Provide the [X, Y] coordinate of the cell's center where the given text is located.  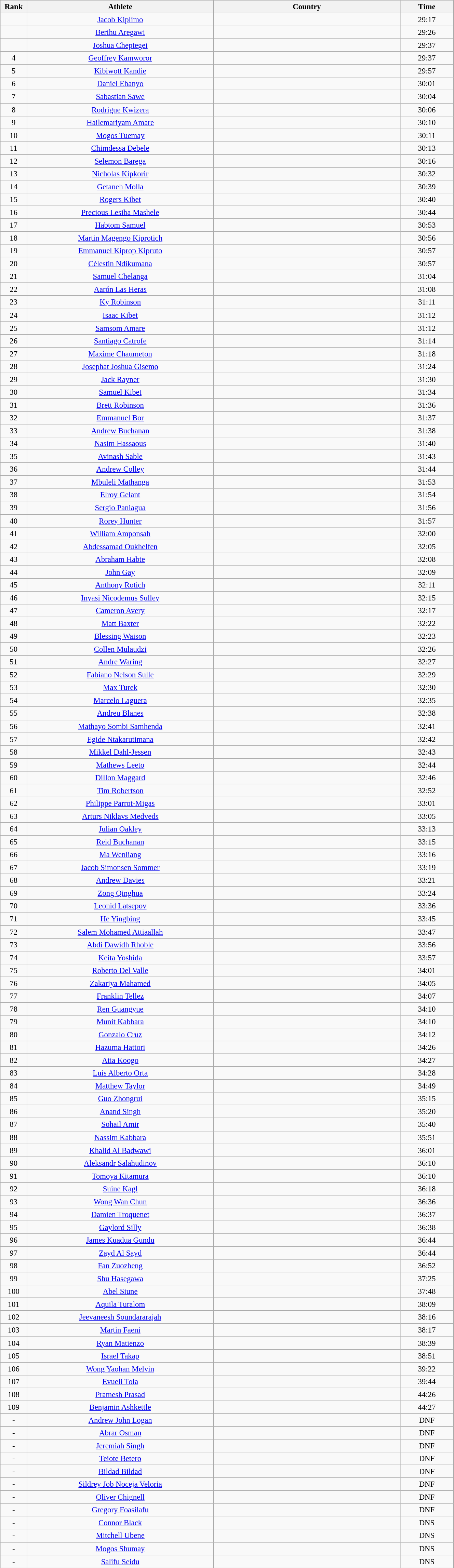
80 [14, 1035]
56 [14, 726]
Guo Zhongrui [120, 1099]
33:16 [427, 855]
Sildrey Job Noceja Veloria [120, 1484]
32:09 [427, 572]
64 [14, 829]
Anthony Rotich [120, 585]
31:37 [427, 418]
30:11 [427, 135]
30:44 [427, 212]
Selemon Barega [120, 161]
Elroy Gelant [120, 495]
31:18 [427, 354]
30:10 [427, 122]
32:27 [427, 662]
13 [14, 174]
21 [14, 276]
34:27 [427, 1060]
Tomoya Kitamura [120, 1176]
30:16 [427, 161]
Aquila Turalom [120, 1305]
85 [14, 1099]
Andrew Buchanan [120, 431]
33:47 [427, 932]
Fabiano Nelson Sulle [120, 675]
30:39 [427, 187]
30 [14, 392]
He Yingbing [120, 919]
William Amponsah [120, 533]
8 [14, 110]
55 [14, 714]
35 [14, 457]
29:26 [427, 32]
Nicholas Kipkorir [120, 174]
38:17 [427, 1330]
34:12 [427, 1035]
32:22 [427, 623]
83 [14, 1073]
34:01 [427, 970]
58 [14, 752]
Chimdessa Debele [120, 148]
33:45 [427, 919]
31:14 [427, 341]
86 [14, 1112]
Franklin Tellez [120, 996]
Berihu Aregawi [120, 32]
17 [14, 225]
5 [14, 71]
36:52 [427, 1266]
33 [14, 431]
Célestin Ndikumana [120, 264]
35:20 [427, 1112]
76 [14, 983]
84 [14, 1086]
44:27 [427, 1407]
Hazuma Hattori [120, 1047]
31:38 [427, 431]
Gaylord Silly [120, 1227]
Sabastian Sawe [120, 97]
23 [14, 302]
32:43 [427, 752]
Fan Zuozheng [120, 1266]
6 [14, 84]
Emmanuel Bor [120, 418]
31:57 [427, 521]
52 [14, 675]
Dillon Maggard [120, 778]
51 [14, 662]
95 [14, 1227]
32 [14, 418]
Samuel Chelanga [120, 276]
31:56 [427, 508]
32:29 [427, 675]
33:13 [427, 829]
26 [14, 341]
Isaac Kibet [120, 315]
29 [14, 379]
33:01 [427, 803]
Zong Qinghua [120, 893]
Arturs Niklavs Medveds [120, 816]
93 [14, 1202]
32:44 [427, 765]
32:42 [427, 739]
Precious Lesiba Mashele [120, 212]
Andrew Colley [120, 469]
19 [14, 251]
96 [14, 1240]
Zakariya Mahamed [120, 983]
Anand Singh [120, 1112]
36:01 [427, 1150]
Tim Robertson [120, 790]
36:36 [427, 1202]
Josephat Joshua Gisemo [120, 367]
Athlete [120, 7]
37:25 [427, 1279]
Connor Black [120, 1523]
Keita Yoshida [120, 958]
Salifu Seidu [120, 1562]
24 [14, 315]
37:48 [427, 1292]
Abrar Osman [120, 1433]
Blessing Waison [120, 636]
79 [14, 1022]
33:56 [427, 945]
90 [14, 1163]
62 [14, 803]
41 [14, 533]
Country [307, 7]
38:39 [427, 1343]
Mathews Leeto [120, 765]
35:40 [427, 1125]
45 [14, 585]
34:28 [427, 1073]
Egide Ntakarutimana [120, 739]
Nasim Hassaous [120, 444]
Getaneh Molla [120, 187]
31:54 [427, 495]
42 [14, 546]
32:00 [427, 533]
Munit Kabbara [120, 1022]
James Kuadua Gundu [120, 1240]
Mogos Shumay [120, 1549]
47 [14, 611]
31:53 [427, 482]
97 [14, 1253]
Mbuleli Mathanga [120, 482]
32:23 [427, 636]
Andre Waring [120, 662]
Maxime Chaumeton [120, 354]
Benjamin Ashkettle [120, 1407]
Salem Mohamed Attiaallah [120, 932]
27 [14, 354]
Nassim Kabbara [120, 1137]
15 [14, 200]
Inyasi Nicodemus Sulley [120, 598]
28 [14, 367]
69 [14, 893]
70 [14, 906]
Aleksandr Salahudinov [120, 1163]
48 [14, 623]
Ren Guangyue [120, 1009]
39 [14, 508]
46 [14, 598]
Philippe Parrot-Migas [120, 803]
33:15 [427, 842]
31:08 [427, 289]
7 [14, 97]
73 [14, 945]
33:57 [427, 958]
53 [14, 688]
Samsom Amare [120, 328]
Gonzalo Cruz [120, 1035]
Matthew Taylor [120, 1086]
30:53 [427, 225]
20 [14, 264]
63 [14, 816]
Cameron Avery [120, 611]
Zayd Al Sayd [120, 1253]
11 [14, 148]
43 [14, 559]
103 [14, 1330]
32:30 [427, 688]
Martin Faeni [120, 1330]
71 [14, 919]
Jacob Kiplimo [120, 20]
34:07 [427, 996]
34:26 [427, 1047]
Gregory Foasilafu [120, 1510]
Kibiwott Kandie [120, 71]
89 [14, 1150]
Abdessamad Oukhelfen [120, 546]
Rank [14, 7]
33:24 [427, 893]
Luis Alberto Orta [120, 1073]
Suine Kagl [120, 1189]
31:43 [427, 457]
91 [14, 1176]
82 [14, 1060]
Julian Oakley [120, 829]
101 [14, 1305]
32:05 [427, 546]
31:44 [427, 469]
92 [14, 1189]
32:46 [427, 778]
30:32 [427, 174]
68 [14, 880]
4 [14, 58]
Collen Mulaudzi [120, 649]
31:04 [427, 276]
Rogers Kibet [120, 200]
31 [14, 405]
49 [14, 636]
104 [14, 1343]
Damien Troquenet [120, 1215]
32:52 [427, 790]
32:41 [427, 726]
Andrew Davies [120, 880]
30:13 [427, 148]
Daniel Ebanyo [120, 84]
Roberto Del Valle [120, 970]
Avinash Sable [120, 457]
77 [14, 996]
Hailemariyam Amare [120, 122]
33:19 [427, 868]
32:26 [427, 649]
59 [14, 765]
36 [14, 469]
94 [14, 1215]
38:16 [427, 1317]
Israel Takap [120, 1356]
12 [14, 161]
Abel Siune [120, 1292]
32:11 [427, 585]
29:57 [427, 71]
54 [14, 701]
Mikkel Dahl-Jessen [120, 752]
Jack Rayner [120, 379]
66 [14, 855]
81 [14, 1047]
Jeremiah Singh [120, 1446]
105 [14, 1356]
Habtom Samuel [120, 225]
50 [14, 649]
Rorey Hunter [120, 521]
61 [14, 790]
Atia Koogo [120, 1060]
Geoffrey Kamworor [120, 58]
Jeevaneesh Soundararajah [120, 1317]
33:05 [427, 816]
Evueli Tola [120, 1381]
25 [14, 328]
Wong Yaohan Melvin [120, 1369]
32:17 [427, 611]
31:34 [427, 392]
78 [14, 1009]
Brett Robinson [120, 405]
Time [427, 7]
14 [14, 187]
57 [14, 739]
34:49 [427, 1086]
30:06 [427, 110]
Max Turek [120, 688]
37 [14, 482]
Jacob Simonsen Sommer [120, 868]
30:56 [427, 238]
31:36 [427, 405]
Matt Baxter [120, 623]
107 [14, 1381]
44 [14, 572]
Marcelo Laguera [120, 701]
Reid Buchanan [120, 842]
Ky Robinson [120, 302]
John Gay [120, 572]
Shu Hasegawa [120, 1279]
88 [14, 1137]
Pramesh Prasad [120, 1394]
29:17 [427, 20]
34:05 [427, 983]
Samuel Kibet [120, 392]
22 [14, 289]
Andreu Blanes [120, 714]
35:51 [427, 1137]
Santiago Catrofe [120, 341]
72 [14, 932]
87 [14, 1125]
Martin Magengo Kiprotich [120, 238]
75 [14, 970]
Ma Wenliang [120, 855]
Rodrigue Kwizera [120, 110]
Mathayo Sombi Samhenda [120, 726]
31:11 [427, 302]
16 [14, 212]
32:15 [427, 598]
65 [14, 842]
18 [14, 238]
Abraham Habte [120, 559]
36:18 [427, 1189]
Oliver Chignell [120, 1497]
Sergio Paniagua [120, 508]
34 [14, 444]
Joshua Cheptegei [120, 45]
38:51 [427, 1356]
35:15 [427, 1099]
30:40 [427, 200]
98 [14, 1266]
Wong Wan Chun [120, 1202]
36:38 [427, 1227]
32:38 [427, 714]
33:36 [427, 906]
39:22 [427, 1369]
Sohail Amir [120, 1125]
60 [14, 778]
Emmanuel Kiprop Kipruto [120, 251]
Khalid Al Badwawi [120, 1150]
Ryan Matienzo [120, 1343]
9 [14, 122]
10 [14, 135]
Abdi Dawidh Rhoble [120, 945]
38:09 [427, 1305]
32:08 [427, 559]
Mogos Tuemay [120, 135]
32:35 [427, 701]
38 [14, 495]
Leonid Latsepov [120, 906]
40 [14, 521]
100 [14, 1292]
36:37 [427, 1215]
74 [14, 958]
31:30 [427, 379]
31:40 [427, 444]
Teiote Betero [120, 1459]
31:24 [427, 367]
108 [14, 1394]
Mitchell Ubene [120, 1536]
39:44 [427, 1381]
Aarón Las Heras [120, 289]
30:01 [427, 84]
Andrew John Logan [120, 1420]
Bildad Bildad [120, 1472]
67 [14, 868]
33:21 [427, 880]
44:26 [427, 1394]
106 [14, 1369]
99 [14, 1279]
109 [14, 1407]
30:04 [427, 97]
102 [14, 1317]
